Extract the (X, Y) coordinate from the center of the cell holding the provided text.  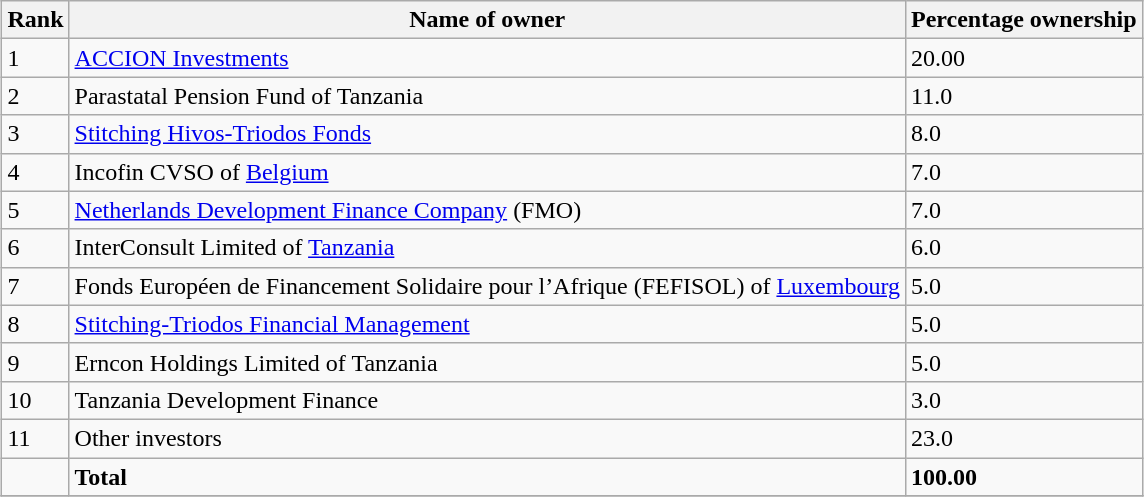
3.0 (1024, 400)
Stitching-Triodos Financial Management (487, 324)
Tanzania Development Finance (487, 400)
Fonds Européen de Financement Solidaire pour l’Afrique (FEFISOL) of Luxembourg (487, 286)
11.0 (1024, 96)
7 (36, 286)
100.00 (1024, 477)
5 (36, 210)
8.0 (1024, 134)
Rank (36, 20)
6 (36, 248)
Total (487, 477)
11 (36, 438)
Parastatal Pension Fund of Tanzania (487, 96)
6.0 (1024, 248)
Other investors (487, 438)
3 (36, 134)
ACCION Investments (487, 58)
Erncon Holdings Limited of Tanzania (487, 362)
4 (36, 172)
1 (36, 58)
2 (36, 96)
Netherlands Development Finance Company (FMO) (487, 210)
20.00 (1024, 58)
InterConsult Limited of Tanzania (487, 248)
9 (36, 362)
Percentage ownership (1024, 20)
10 (36, 400)
8 (36, 324)
Name of owner (487, 20)
Stitching Hivos-Triodos Fonds (487, 134)
Incofin CVSO of Belgium (487, 172)
23.0 (1024, 438)
